Output the (x, y) coordinate of the center of the cell containing the given text.  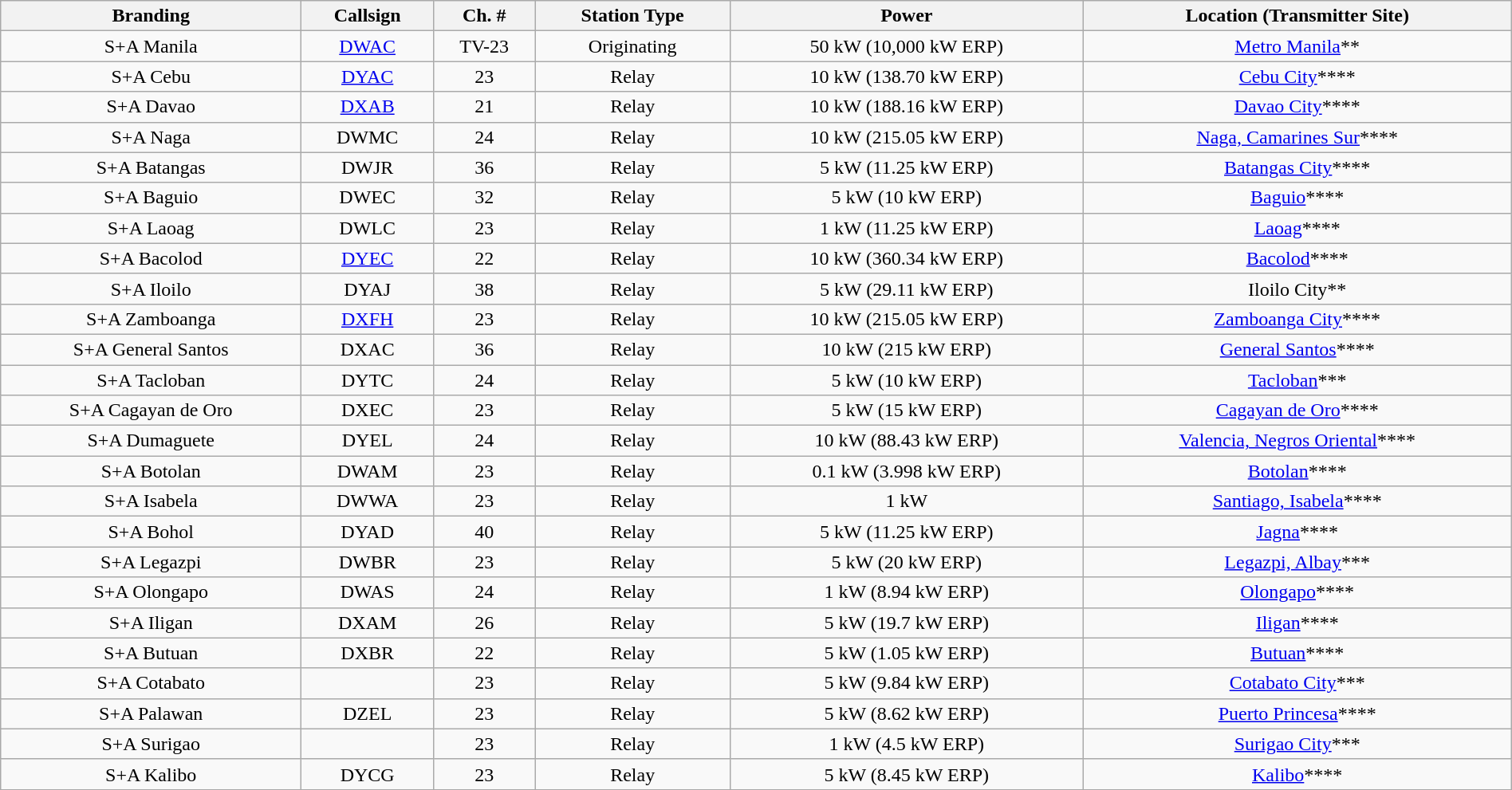
Cotabato City*** (1297, 683)
S+A General Santos (152, 349)
S+A Legazpi (152, 562)
DXBR (368, 653)
5 kW (19.7 kW ERP) (908, 623)
DXFH (368, 319)
Cagayan de Oro**** (1297, 411)
Surigao City*** (1297, 744)
Callsign (368, 16)
Zamboanga City**** (1297, 319)
21 (485, 107)
DYTC (368, 380)
S+A Cotabato (152, 683)
DWAC (368, 46)
Valencia, Negros Oriental**** (1297, 441)
Naga, Camarines Sur**** (1297, 137)
Location (Transmitter Site) (1297, 16)
S+A Iloilo (152, 289)
5 kW (15 kW ERP) (908, 411)
TV-23 (485, 46)
50 kW (10,000 kW ERP) (908, 46)
DXAB (368, 107)
5 kW (9.84 kW ERP) (908, 683)
5 kW (29.11 kW ERP) (908, 289)
DWJR (368, 167)
Laoag**** (1297, 228)
Kalibo**** (1297, 774)
DZEL (368, 713)
DWAM (368, 471)
Iloilo City** (1297, 289)
S+A Batangas (152, 167)
S+A Isabela (152, 501)
38 (485, 289)
Butuan**** (1297, 653)
5 kW (8.62 kW ERP) (908, 713)
5 kW (1.05 kW ERP) (908, 653)
S+A Butuan (152, 653)
Iligan**** (1297, 623)
S+A Tacloban (152, 380)
Batangas City**** (1297, 167)
DWMC (368, 137)
DWBR (368, 562)
S+A Baguio (152, 198)
10 kW (360.34 kW ERP) (908, 258)
1 kW (8.94 kW ERP) (908, 592)
Power (908, 16)
Originating (633, 46)
S+A Dumaguete (152, 441)
S+A Bohol (152, 532)
S+A Iligan (152, 623)
5 kW (8.45 kW ERP) (908, 774)
Puerto Princesa**** (1297, 713)
S+A Cebu (152, 77)
DXEC (368, 411)
S+A Olongapo (152, 592)
1 kW (4.5 kW ERP) (908, 744)
S+A Palawan (152, 713)
Santiago, Isabela**** (1297, 501)
1 kW (908, 501)
10 kW (188.16 kW ERP) (908, 107)
10 kW (215 kW ERP) (908, 349)
Cebu City**** (1297, 77)
DWWA (368, 501)
S+A Surigao (152, 744)
Bacolod**** (1297, 258)
32 (485, 198)
DYEC (368, 258)
S+A Kalibo (152, 774)
40 (485, 532)
DWLC (368, 228)
Baguio**** (1297, 198)
General Santos**** (1297, 349)
DYCG (368, 774)
Station Type (633, 16)
S+A Bacolod (152, 258)
DWEC (368, 198)
Davao City**** (1297, 107)
Tacloban*** (1297, 380)
DWAS (368, 592)
Metro Manila** (1297, 46)
DYAJ (368, 289)
S+A Manila (152, 46)
S+A Zamboanga (152, 319)
Jagna**** (1297, 532)
10 kW (138.70 kW ERP) (908, 77)
0.1 kW (3.998 kW ERP) (908, 471)
Olongapo**** (1297, 592)
DYEL (368, 441)
1 kW (11.25 kW ERP) (908, 228)
Branding (152, 16)
10 kW (88.43 kW ERP) (908, 441)
S+A Laoag (152, 228)
S+A Botolan (152, 471)
S+A Cagayan de Oro (152, 411)
Legazpi, Albay*** (1297, 562)
S+A Davao (152, 107)
S+A Naga (152, 137)
Botolan**** (1297, 471)
Ch. # (485, 16)
26 (485, 623)
DYAC (368, 77)
DYAD (368, 532)
DXAC (368, 349)
5 kW (20 kW ERP) (908, 562)
DXAM (368, 623)
